Return the (x, y) coordinate for the center point of the cell that contains the specified text.  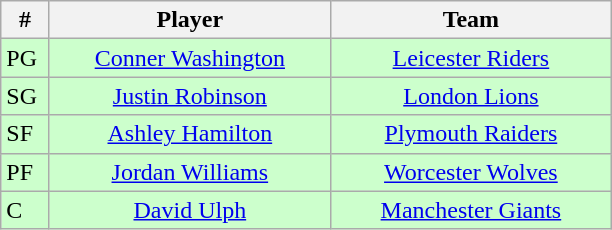
Leicester Riders (470, 58)
London Lions (470, 96)
# (26, 20)
PG (26, 58)
Team (470, 20)
Manchester Giants (470, 210)
Justin Robinson (190, 96)
Ashley Hamilton (190, 134)
SG (26, 96)
C (26, 210)
David Ulph (190, 210)
PF (26, 172)
Worcester Wolves (470, 172)
Player (190, 20)
Plymouth Raiders (470, 134)
Jordan Williams (190, 172)
SF (26, 134)
Conner Washington (190, 58)
